Output the (x, y) coordinate of the center of the cell containing the given text.  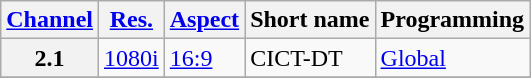
Global (452, 58)
Res. (132, 20)
16:9 (204, 58)
2.1 (50, 58)
1080i (132, 58)
CICT-DT (310, 58)
Short name (310, 20)
Channel (50, 20)
Programming (452, 20)
Aspect (204, 20)
